Pinpoint the cell where the given text exists, returning its [x, y] midpoint coordinate. 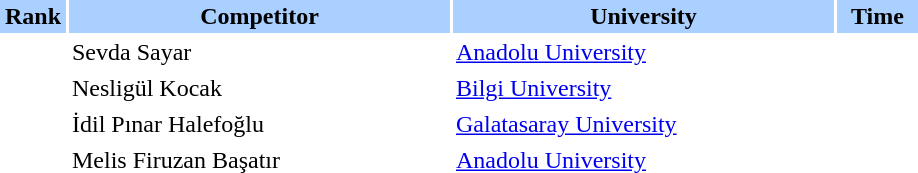
Bilgi University [644, 88]
Time [878, 16]
Rank [33, 16]
Sevda Sayar [260, 52]
İdil Pınar Halefoğlu [260, 124]
Galatasaray University [644, 124]
Anadolu University [644, 52]
Competitor [260, 16]
University [644, 16]
Nesligül Kocak [260, 88]
